Determine the [X, Y] coordinate at the center of the cell enclosing the given text.  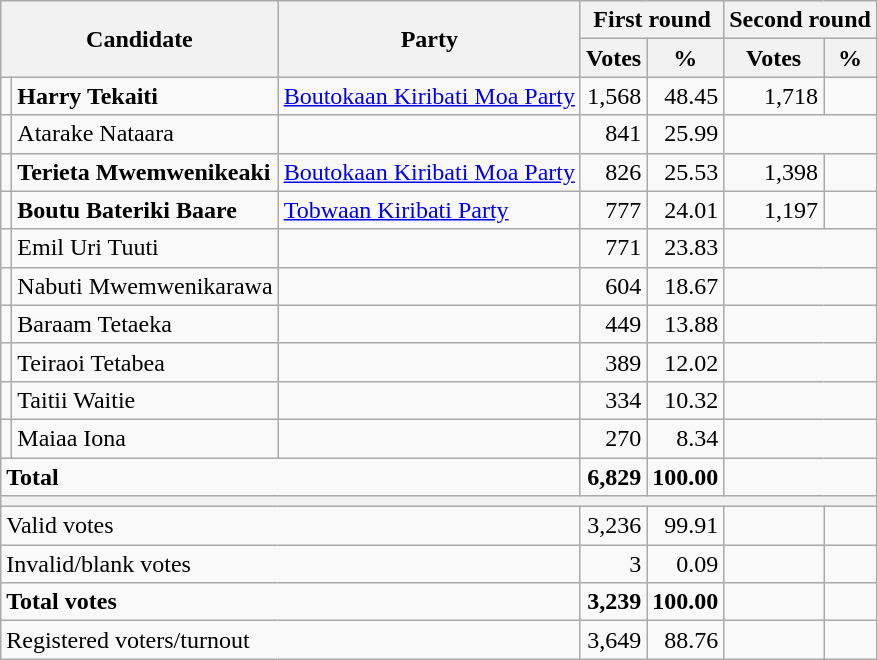
6,829 [613, 477]
Total votes [291, 602]
Harry Tekaiti [145, 96]
1,197 [774, 210]
10.32 [686, 400]
99.91 [686, 526]
24.01 [686, 210]
771 [613, 248]
Invalid/blank votes [291, 564]
777 [613, 210]
389 [613, 362]
3,239 [613, 602]
1,398 [774, 172]
1,568 [613, 96]
1,718 [774, 96]
13.88 [686, 324]
3,236 [613, 526]
449 [613, 324]
Maiaa Iona [145, 438]
Total [291, 477]
Boutu Bateriki Baare [145, 210]
604 [613, 286]
270 [613, 438]
Atarake Nataara [145, 134]
Second round [800, 20]
12.02 [686, 362]
Teiraoi Tetabea [145, 362]
8.34 [686, 438]
88.76 [686, 640]
334 [613, 400]
Party [429, 39]
First round [652, 20]
18.67 [686, 286]
25.99 [686, 134]
3 [613, 564]
Registered voters/turnout [291, 640]
Valid votes [291, 526]
0.09 [686, 564]
48.45 [686, 96]
841 [613, 134]
25.53 [686, 172]
Tobwaan Kiribati Party [429, 210]
Candidate [140, 39]
826 [613, 172]
Nabuti Mwemwenikarawa [145, 286]
Terieta Mwemwenikeaki [145, 172]
Taitii Waitie [145, 400]
23.83 [686, 248]
3,649 [613, 640]
Emil Uri Tuuti [145, 248]
Baraam Tetaeka [145, 324]
